Determine the [X, Y] coordinate at the center of the cell enclosing the given text.  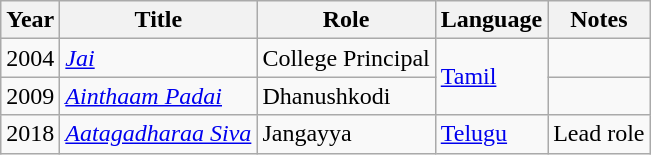
Jai [158, 58]
Lead role [599, 134]
Notes [599, 20]
2009 [30, 96]
Ainthaam Padai [158, 96]
Title [158, 20]
Jangayya [346, 134]
2004 [30, 58]
Aatagadharaa Siva [158, 134]
Language [491, 20]
Tamil [491, 77]
College Principal [346, 58]
Telugu [491, 134]
Role [346, 20]
Year [30, 20]
Dhanushkodi [346, 96]
2018 [30, 134]
